Detect which cell encompasses the target text, then output its [x, y] center coordinate. 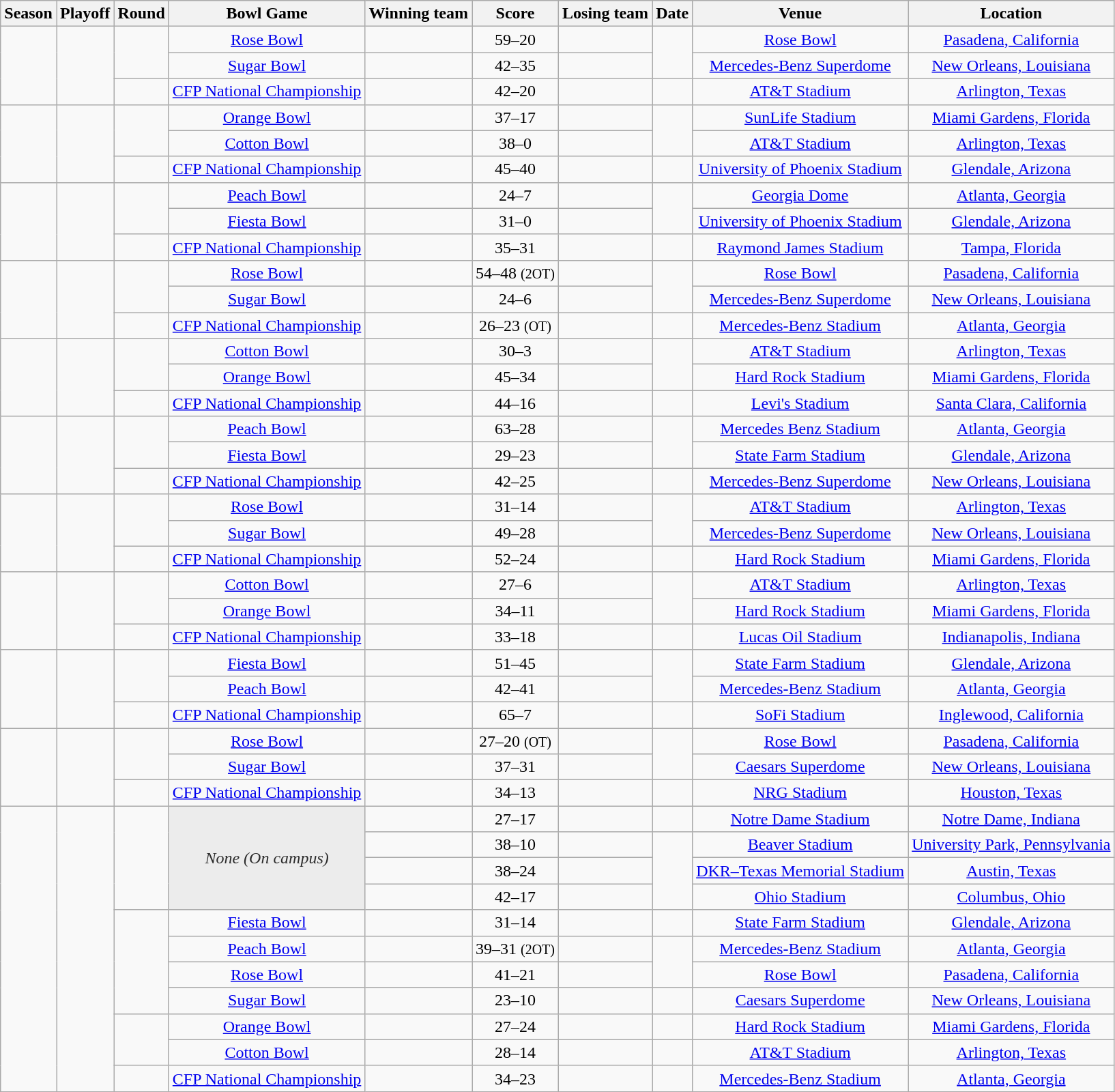
Winning team [419, 14]
45–34 [516, 377]
42–25 [516, 481]
24–6 [516, 299]
Venue [800, 14]
34–13 [516, 793]
27–24 [516, 1026]
Columbus, Ohio [1011, 897]
65–7 [516, 715]
31–0 [516, 221]
34–23 [516, 1078]
University Park, Pennsylvania [1011, 845]
24–7 [516, 195]
42–17 [516, 897]
Playoff [85, 14]
42–20 [516, 91]
41–21 [516, 975]
DKR–Texas Memorial Stadium [800, 871]
37–17 [516, 117]
33–18 [516, 637]
Ohio Stadium [800, 897]
44–16 [516, 403]
Notre Dame, Indiana [1011, 819]
29–23 [516, 455]
Georgia Dome [800, 195]
NRG Stadium [800, 793]
Indianapolis, Indiana [1011, 637]
Date [673, 14]
52–24 [516, 559]
Losing team [606, 14]
30–3 [516, 351]
34–11 [516, 611]
42–35 [516, 66]
37–31 [516, 767]
38–0 [516, 143]
Season [29, 14]
Location [1011, 14]
SoFi Stadium [800, 715]
Tampa, Florida [1011, 247]
Mercedes Benz Stadium [800, 429]
27–20 (OT) [516, 741]
26–23 (OT) [516, 326]
Lucas Oil Stadium [800, 637]
28–14 [516, 1052]
35–31 [516, 247]
Raymond James Stadium [800, 247]
Beaver Stadium [800, 845]
49–28 [516, 533]
38–24 [516, 871]
None (On campus) [267, 858]
Bowl Game [267, 14]
59–20 [516, 40]
Score [516, 14]
51–45 [516, 663]
Levi's Stadium [800, 403]
42–41 [516, 689]
39–31 (2OT) [516, 949]
Notre Dame Stadium [800, 819]
Austin, Texas [1011, 871]
Round [141, 14]
54–48 (2OT) [516, 273]
Houston, Texas [1011, 793]
27–6 [516, 585]
SunLife Stadium [800, 117]
Santa Clara, California [1011, 403]
23–10 [516, 1001]
27–17 [516, 819]
63–28 [516, 429]
38–10 [516, 845]
45–40 [516, 169]
Inglewood, California [1011, 715]
